Find where the given text appears and provide that cell's center as (X, Y) coordinate. 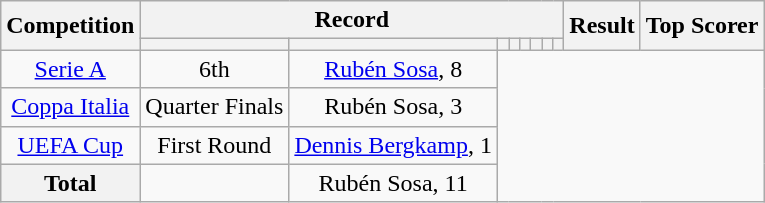
Serie A (70, 69)
Total (70, 183)
Rubén Sosa, 8 (394, 69)
Top Scorer (702, 26)
Quarter Finals (214, 107)
Coppa Italia (70, 107)
Record (352, 20)
UEFA Cup (70, 145)
Result (602, 26)
6th (214, 69)
Rubén Sosa, 11 (394, 183)
Rubén Sosa, 3 (394, 107)
First Round (214, 145)
Competition (70, 26)
Dennis Bergkamp, 1 (394, 145)
